Provide the [x, y] coordinate of the cell's center where the given text is located.  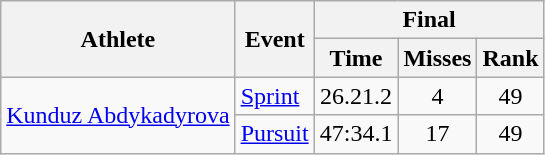
Time [356, 58]
Misses [438, 58]
26.21.2 [356, 96]
4 [438, 96]
Event [274, 39]
Final [429, 20]
Pursuit [274, 134]
Kunduz Abdykadyrova [118, 115]
47:34.1 [356, 134]
Rank [510, 58]
Sprint [274, 96]
17 [438, 134]
Athlete [118, 39]
